Detect which cell encompasses the target text, then output its (x, y) center coordinate. 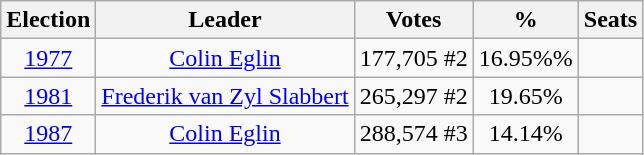
Election (48, 20)
Leader (225, 20)
14.14% (526, 134)
177,705 #2 (414, 58)
16.95%% (526, 58)
Frederik van Zyl Slabbert (225, 96)
288,574 #3 (414, 134)
1977 (48, 58)
% (526, 20)
19.65% (526, 96)
1987 (48, 134)
1981 (48, 96)
Seats (610, 20)
Votes (414, 20)
265,297 #2 (414, 96)
